Determine the [X, Y] coordinate at the center of the cell enclosing the given text.  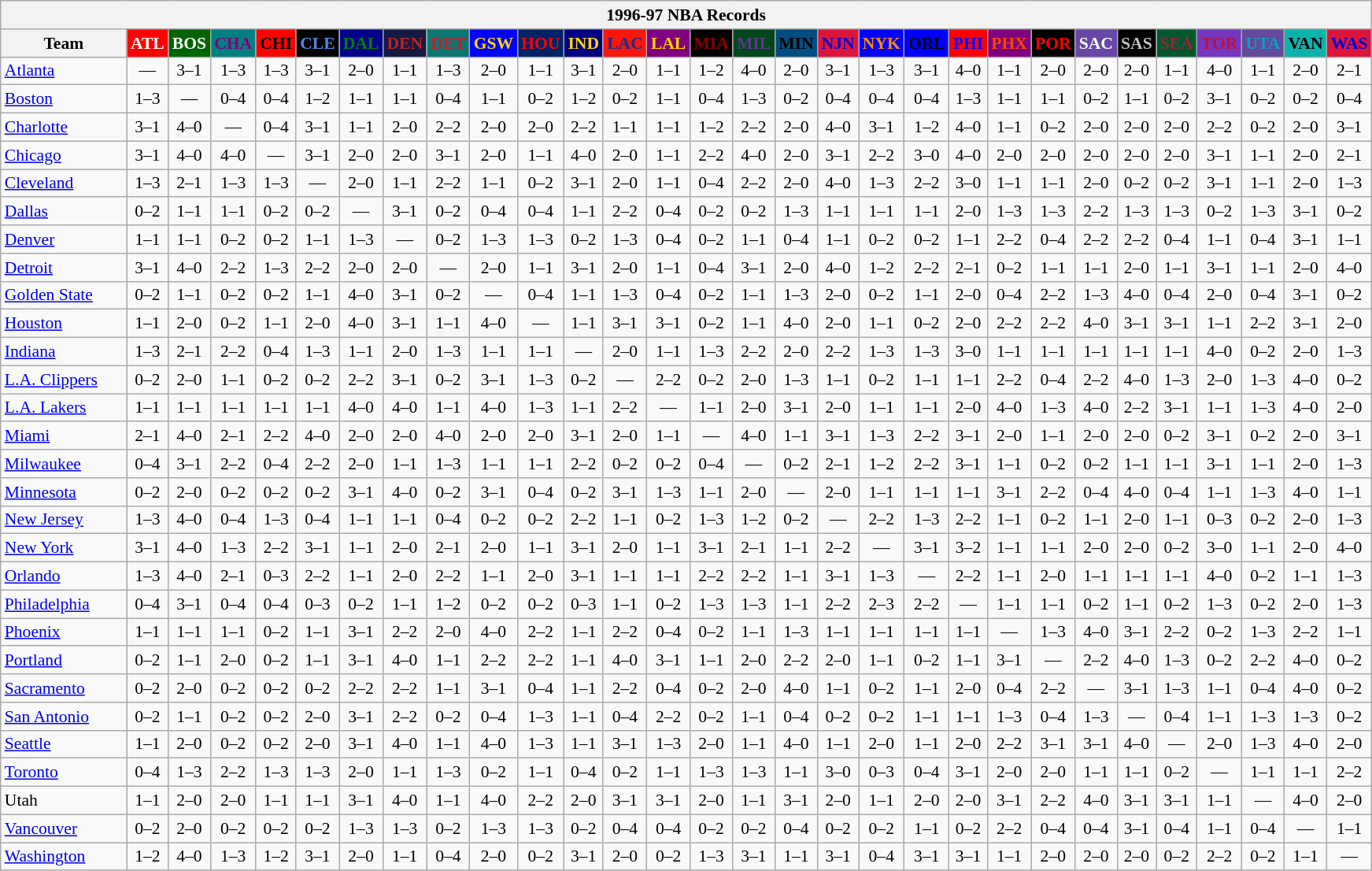
GSW [494, 43]
Portland [64, 661]
SAS [1137, 43]
DAL [361, 43]
Team [64, 43]
TOR [1220, 43]
LAC [625, 43]
San Antonio [64, 717]
Seattle [64, 744]
PHI [968, 43]
Denver [64, 239]
Sacramento [64, 688]
ATL [148, 43]
Washington [64, 857]
Vancouver [64, 828]
POR [1053, 43]
SAC [1096, 43]
CHA [233, 43]
BOS [189, 43]
MIN [796, 43]
LAL [669, 43]
DEN [405, 43]
Detroit [64, 268]
Chicago [64, 155]
Philadelphia [64, 604]
NJN [838, 43]
MIL [754, 43]
Cleveland [64, 183]
WAS [1349, 43]
1996-97 NBA Records [686, 15]
Toronto [64, 773]
IND [583, 43]
Boston [64, 99]
CHI [276, 43]
2–3 [882, 604]
Dallas [64, 212]
UTA [1263, 43]
New Jersey [64, 520]
Phoenix [64, 632]
Utah [64, 801]
Indiana [64, 352]
PHX [1009, 43]
Milwaukee [64, 464]
Minnesota [64, 492]
Golden State [64, 295]
CLE [318, 43]
L.A. Clippers [64, 380]
SEA [1177, 43]
Orlando [64, 576]
Charlotte [64, 128]
Atlanta [64, 71]
Houston [64, 324]
Miami [64, 436]
VAN [1306, 43]
MIA [711, 43]
L.A. Lakers [64, 408]
NYK [882, 43]
New York [64, 548]
HOU [540, 43]
3–2 [968, 548]
DET [449, 43]
ORL [927, 43]
